Capture the cell that displays the provided text and extract its (x, y) central coordinate. 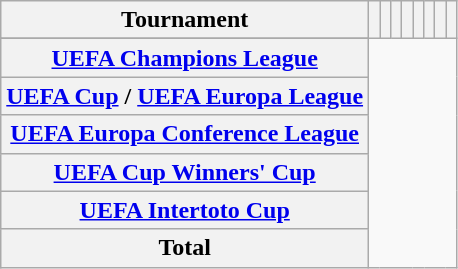
UEFA Europa Conference League (185, 134)
UEFA Intertoto Cup (185, 210)
UEFA Cup Winners' Cup (185, 172)
Total (185, 248)
UEFA Champions League (185, 58)
Tournament (185, 20)
UEFA Cup / UEFA Europa League (185, 96)
